Scan for the cell matching the given text and deliver its [X, Y] coordinate at center. 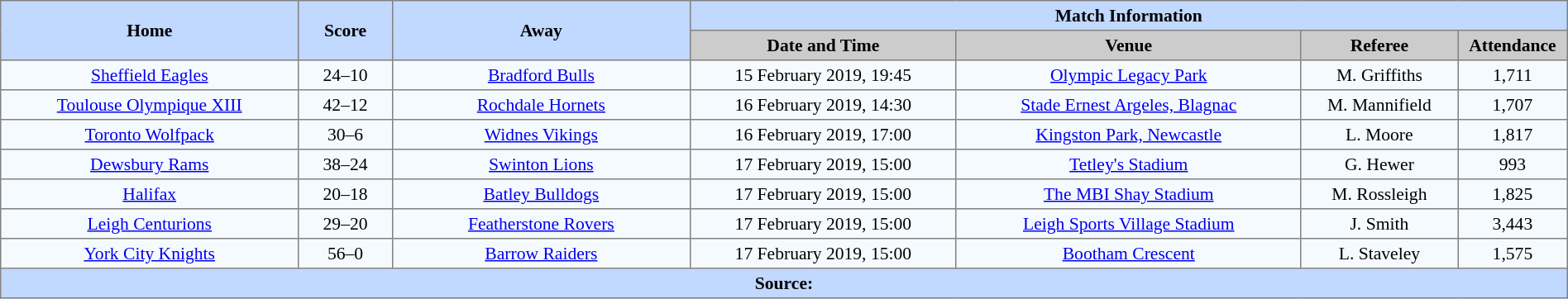
Swinton Lions [541, 164]
1,817 [1513, 135]
Barrow Raiders [541, 254]
Away [541, 31]
993 [1513, 164]
20–18 [346, 194]
York City Knights [150, 254]
Sheffield Eagles [150, 75]
Batley Bulldogs [541, 194]
J. Smith [1379, 224]
Attendance [1513, 45]
Tetley's Stadium [1128, 164]
1,707 [1513, 105]
30–6 [346, 135]
Bradford Bulls [541, 75]
29–20 [346, 224]
Home [150, 31]
M. Rossleigh [1379, 194]
Toulouse Olympique XIII [150, 105]
L. Moore [1379, 135]
1,825 [1513, 194]
The MBI Shay Stadium [1128, 194]
Match Information [1128, 16]
Score [346, 31]
3,443 [1513, 224]
Featherstone Rovers [541, 224]
Venue [1128, 45]
Dewsbury Rams [150, 164]
Kingston Park, Newcastle [1128, 135]
Toronto Wolfpack [150, 135]
L. Staveley [1379, 254]
Leigh Sports Village Stadium [1128, 224]
15 February 2019, 19:45 [823, 75]
24–10 [346, 75]
16 February 2019, 14:30 [823, 105]
G. Hewer [1379, 164]
M. Mannifield [1379, 105]
Rochdale Hornets [541, 105]
Referee [1379, 45]
38–24 [346, 164]
Olympic Legacy Park [1128, 75]
42–12 [346, 105]
Leigh Centurions [150, 224]
Date and Time [823, 45]
Widnes Vikings [541, 135]
1,711 [1513, 75]
M. Griffiths [1379, 75]
Stade Ernest Argeles, Blagnac [1128, 105]
56–0 [346, 254]
16 February 2019, 17:00 [823, 135]
Bootham Crescent [1128, 254]
1,575 [1513, 254]
Halifax [150, 194]
Source: [784, 283]
